Scan for the cell matching the given text and deliver its (x, y) coordinate at center. 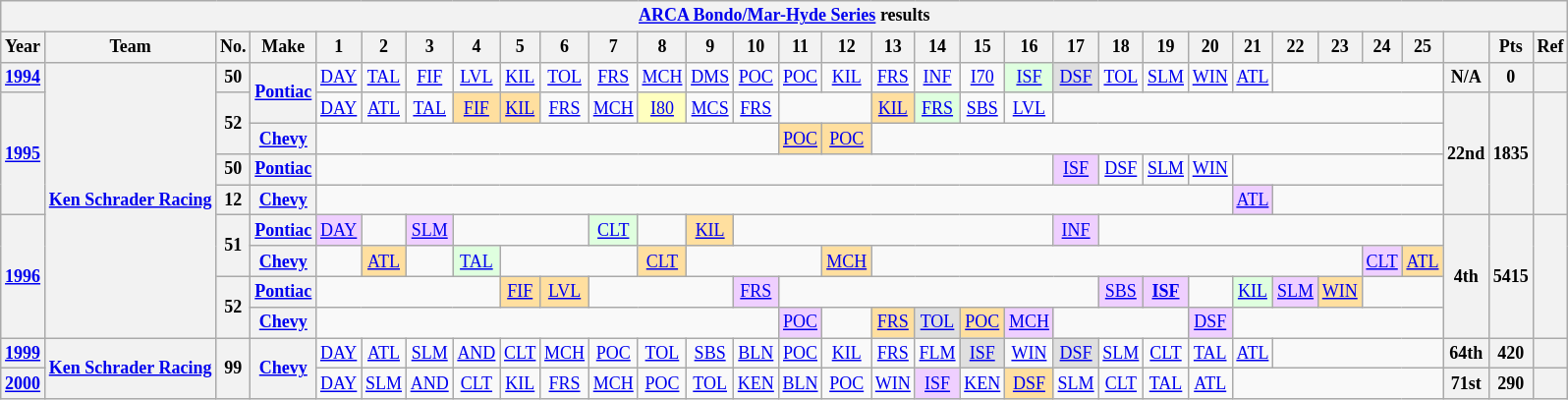
1994 (24, 77)
99 (234, 369)
4th (1466, 277)
18 (1121, 47)
290 (1511, 383)
0 (1511, 77)
2000 (24, 383)
7 (613, 47)
23 (1340, 47)
13 (894, 47)
MCS (710, 108)
21 (1253, 47)
20 (1210, 47)
64th (1466, 354)
1999 (24, 354)
I70 (982, 77)
17 (1076, 47)
Make (283, 47)
71st (1466, 383)
1835 (1511, 153)
10 (756, 47)
9 (710, 47)
14 (937, 47)
11 (800, 47)
4 (476, 47)
Pts (1511, 47)
22nd (1466, 153)
1995 (24, 153)
22 (1296, 47)
1996 (24, 277)
15 (982, 47)
16 (1030, 47)
Ref (1550, 47)
DMS (710, 77)
24 (1381, 47)
19 (1166, 47)
Year (24, 47)
5 (521, 47)
51 (234, 246)
ARCA Bondo/Mar-Hyde Series results (784, 16)
FLM (937, 354)
No. (234, 47)
6 (565, 47)
3 (429, 47)
N/A (1466, 77)
2 (384, 47)
25 (1423, 47)
420 (1511, 354)
8 (662, 47)
1 (339, 47)
I80 (662, 108)
5415 (1511, 277)
Team (130, 47)
